Pinpoint the cell where the given text exists, returning its (X, Y) midpoint coordinate. 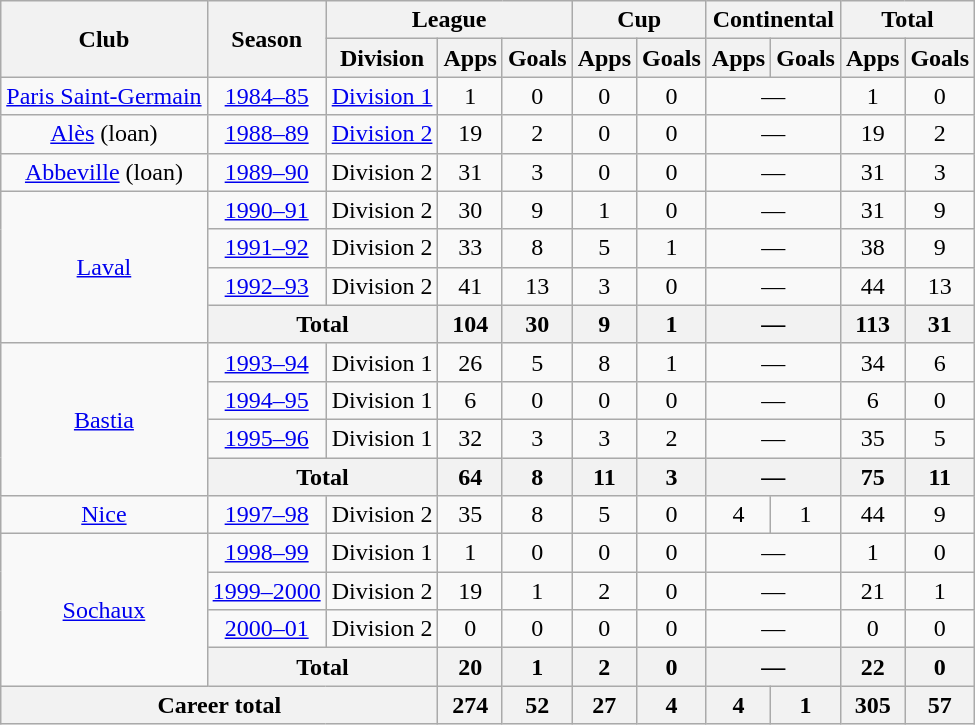
57 (940, 705)
Club (104, 39)
20 (470, 667)
22 (872, 667)
1995–96 (266, 438)
1984–85 (266, 96)
27 (604, 705)
1993–94 (266, 362)
1994–95 (266, 400)
41 (470, 286)
Sochaux (104, 610)
1989–90 (266, 172)
32 (470, 438)
1998–99 (266, 553)
75 (872, 477)
2000–01 (266, 629)
26 (470, 362)
21 (872, 591)
1992–93 (266, 286)
Cup (639, 20)
113 (872, 324)
1991–92 (266, 248)
Abbeville (loan) (104, 172)
1990–91 (266, 210)
Career total (220, 705)
Paris Saint-Germain (104, 96)
Division (382, 58)
Continental (773, 20)
104 (470, 324)
305 (872, 705)
Nice (104, 515)
1997–98 (266, 515)
33 (470, 248)
Season (266, 39)
1988–89 (266, 134)
Bastia (104, 419)
64 (470, 477)
274 (470, 705)
34 (872, 362)
League (449, 20)
52 (537, 705)
Alès (loan) (104, 134)
38 (872, 248)
1999–2000 (266, 591)
Laval (104, 267)
